Output the (X, Y) coordinate of the center of the cell containing the given text.  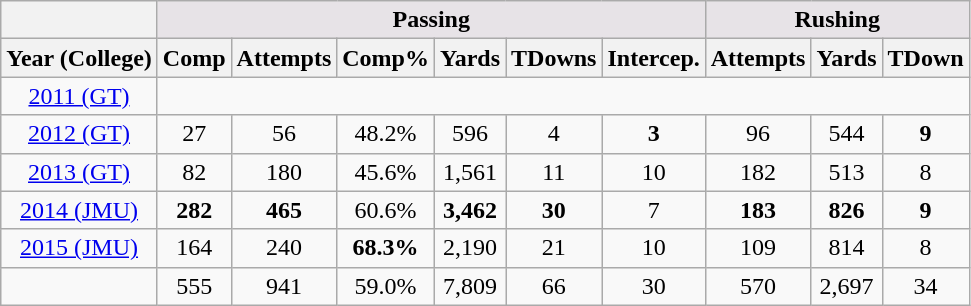
Year (College) (80, 58)
182 (758, 172)
34 (926, 286)
Comp% (386, 58)
826 (846, 210)
TDown (926, 58)
2012 (GT) (80, 134)
7 (654, 210)
2014 (JMU) (80, 210)
570 (758, 286)
7,809 (470, 286)
2,190 (470, 248)
TDowns (554, 58)
465 (284, 210)
96 (758, 134)
45.6% (386, 172)
3,462 (470, 210)
Intercep. (654, 58)
27 (194, 134)
814 (846, 248)
164 (194, 248)
Comp (194, 58)
183 (758, 210)
282 (194, 210)
60.6% (386, 210)
513 (846, 172)
180 (284, 172)
544 (846, 134)
2011 (GT) (80, 96)
109 (758, 248)
56 (284, 134)
68.3% (386, 248)
2,697 (846, 286)
21 (554, 248)
Passing (431, 20)
240 (284, 248)
596 (470, 134)
555 (194, 286)
2013 (GT) (80, 172)
4 (554, 134)
66 (554, 286)
1,561 (470, 172)
Rushing (837, 20)
941 (284, 286)
11 (554, 172)
82 (194, 172)
3 (654, 134)
59.0% (386, 286)
48.2% (386, 134)
2015 (JMU) (80, 248)
